Pinpoint the cell where the given text exists, returning its [x, y] midpoint coordinate. 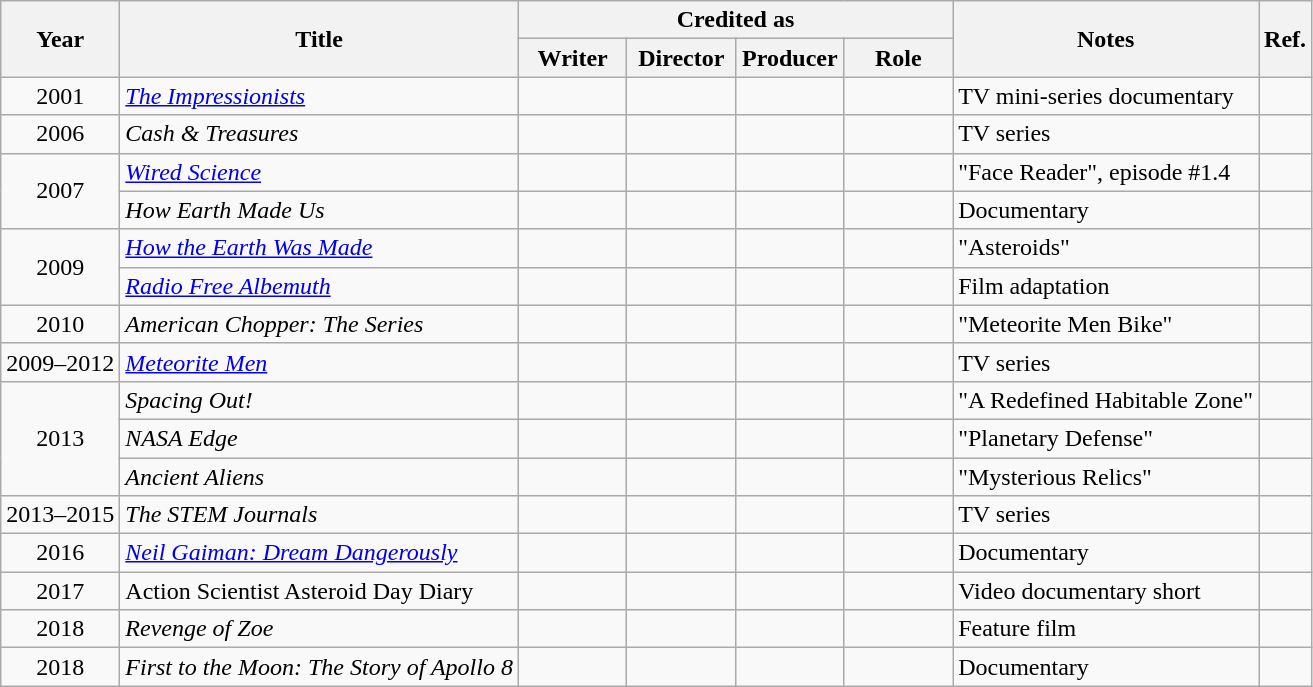
2013–2015 [60, 515]
Action Scientist Asteroid Day Diary [320, 591]
"A Redefined Habitable Zone" [1106, 400]
Ancient Aliens [320, 477]
2009–2012 [60, 362]
2007 [60, 191]
2010 [60, 324]
2016 [60, 553]
The Impressionists [320, 96]
Meteorite Men [320, 362]
2009 [60, 267]
The STEM Journals [320, 515]
Year [60, 39]
Role [898, 58]
Revenge of Zoe [320, 629]
Ref. [1286, 39]
Wired Science [320, 172]
Feature film [1106, 629]
First to the Moon: The Story of Apollo 8 [320, 667]
Cash & Treasures [320, 134]
Writer [572, 58]
"Planetary Defense" [1106, 438]
2006 [60, 134]
"Asteroids" [1106, 248]
American Chopper: The Series [320, 324]
Radio Free Albemuth [320, 286]
Notes [1106, 39]
Title [320, 39]
Neil Gaiman: Dream Dangerously [320, 553]
2017 [60, 591]
Producer [790, 58]
Spacing Out! [320, 400]
How the Earth Was Made [320, 248]
"Meteorite Men Bike" [1106, 324]
2013 [60, 438]
Credited as [735, 20]
NASA Edge [320, 438]
Director [682, 58]
TV mini-series documentary [1106, 96]
Video documentary short [1106, 591]
Film adaptation [1106, 286]
"Face Reader", episode #1.4 [1106, 172]
"Mysterious Relics" [1106, 477]
2001 [60, 96]
How Earth Made Us [320, 210]
